Output the (x, y) coordinate of the center of the cell containing the given text.  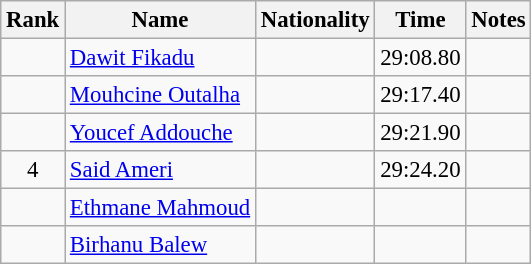
Birhanu Balew (160, 245)
Rank (33, 20)
Notes (498, 20)
Mouhcine Outalha (160, 95)
Dawit Fikadu (160, 58)
Said Ameri (160, 170)
Youcef Addouche (160, 133)
Ethmane Mahmoud (160, 208)
4 (33, 170)
29:24.20 (420, 170)
Nationality (314, 20)
29:08.80 (420, 58)
29:17.40 (420, 95)
29:21.90 (420, 133)
Time (420, 20)
Name (160, 20)
